Search for the cell housing the specified text and yield its (x, y) center coordinate. 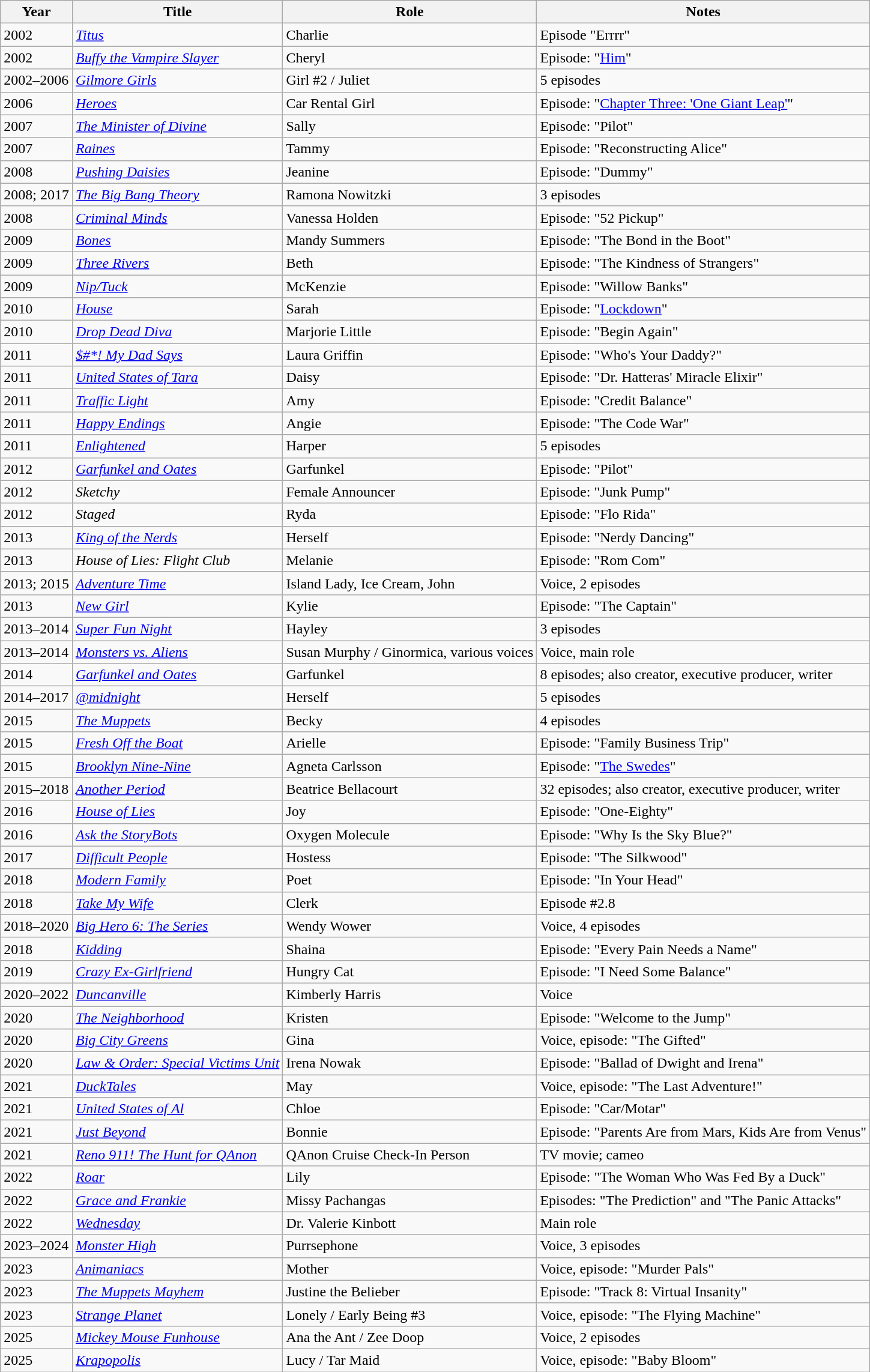
Notes (704, 12)
Cheryl (409, 58)
Episode: "Ballad of Dwight and Irena" (704, 1063)
Pushing Daisies (177, 172)
May (409, 1086)
Another Period (177, 789)
Melanie (409, 560)
@midnight (177, 698)
Poet (409, 880)
Female Announcer (409, 492)
Episode: "Reconstructing Alice" (704, 149)
Lily (409, 1177)
Kylie (409, 606)
2013; 2015 (37, 583)
Episode: "The Kindness of Strangers" (704, 263)
Drop Dead Diva (177, 332)
QAnon Cruise Check-In Person (409, 1155)
Mickey Mouse Funhouse (177, 1337)
Hungry Cat (409, 972)
Harper (409, 446)
Episode: "The Code War" (704, 423)
Voice, episode: "Baby Bloom" (704, 1360)
Episode: "Begin Again" (704, 332)
Adventure Time (177, 583)
Year (37, 12)
Law & Order: Special Victims Unit (177, 1063)
Monster High (177, 1246)
Vanessa Holden (409, 217)
Bones (177, 240)
Crazy Ex-Girlfriend (177, 972)
Krapopolis (177, 1360)
Agneta Carlsson (409, 766)
Gilmore Girls (177, 80)
Beth (409, 263)
8 episodes; also creator, executive producer, writer (704, 675)
Episode: "In Your Head" (704, 880)
2017 (37, 857)
Purrsephone (409, 1246)
Episode: "Nerdy Dancing" (704, 537)
Big City Greens (177, 1041)
Strange Planet (177, 1314)
Kristen (409, 1018)
Heroes (177, 103)
Car Rental Girl (409, 103)
United States of Tara (177, 378)
Oxygen Molecule (409, 835)
Episode: "Willow Banks" (704, 286)
Bonnie (409, 1132)
4 episodes (704, 721)
Laura Griffin (409, 355)
Main role (704, 1223)
Marjorie Little (409, 332)
Lucy / Tar Maid (409, 1360)
Episode: "Car/Motar" (704, 1109)
Buffy the Vampire Slayer (177, 58)
Kimberly Harris (409, 994)
The Neighborhood (177, 1018)
Justine the Belieber (409, 1292)
TV movie; cameo (704, 1155)
2014 (37, 675)
Episode: "Who's Your Daddy?" (704, 355)
The Big Bang Theory (177, 195)
32 episodes; also creator, executive producer, writer (704, 789)
Episode: "Dummy" (704, 172)
Voice, episode: "The Gifted" (704, 1041)
Voice, main role (704, 651)
Episode: "Him" (704, 58)
Episode: "The Woman Who Was Fed By a Duck" (704, 1177)
Monsters vs. Aliens (177, 651)
Hayley (409, 629)
Shaina (409, 949)
Mother (409, 1269)
Wednesday (177, 1223)
Traffic Light (177, 400)
Amy (409, 400)
Hostess (409, 857)
Duncanville (177, 994)
Episode: "Dr. Hatteras' Miracle Elixir" (704, 378)
Brooklyn Nine-Nine (177, 766)
Dr. Valerie Kinbott (409, 1223)
$#*! My Dad Says (177, 355)
Episode: "One-Eighty" (704, 812)
Gina (409, 1041)
Just Beyond (177, 1132)
United States of Al (177, 1109)
McKenzie (409, 286)
2015–2018 (37, 789)
Voice, 3 episodes (704, 1246)
Difficult People (177, 857)
Episode: "Why Is the Sky Blue?" (704, 835)
Voice, episode: "The Flying Machine" (704, 1314)
2020–2022 (37, 994)
The Muppets Mayhem (177, 1292)
Staged (177, 515)
King of the Nerds (177, 537)
Episode: "The Swedes" (704, 766)
Episode: "The Silkwood" (704, 857)
Animaniacs (177, 1269)
Angie (409, 423)
Clerk (409, 903)
Sketchy (177, 492)
Episode "Errrr" (704, 35)
Grace and Frankie (177, 1200)
Episode: "Family Business Trip" (704, 743)
Role (409, 12)
House of Lies (177, 812)
Tammy (409, 149)
Voice, episode: "The Last Adventure!" (704, 1086)
Fresh Off the Boat (177, 743)
Sally (409, 126)
Take My Wife (177, 903)
Episode: "The Captain" (704, 606)
The Minister of Divine (177, 126)
Daisy (409, 378)
Voice (704, 994)
Modern Family (177, 880)
Episode: "Rom Com" (704, 560)
Jeanine (409, 172)
2002–2006 (37, 80)
Mandy Summers (409, 240)
Episode: "I Need Some Balance" (704, 972)
2014–2017 (37, 698)
Episode: "Chapter Three: 'One Giant Leap'" (704, 103)
Susan Murphy / Ginormica, various voices (409, 651)
Lonely / Early Being #3 (409, 1314)
Irena Nowak (409, 1063)
2023–2024 (37, 1246)
Voice, episode: "Murder Pals" (704, 1269)
The Muppets (177, 721)
2006 (37, 103)
Girl #2 / Juliet (409, 80)
Titus (177, 35)
2008; 2017 (37, 195)
Kidding (177, 949)
Episode: "The Bond in the Boot" (704, 240)
Ana the Ant / Zee Doop (409, 1337)
Episode #2.8 (704, 903)
Super Fun Night (177, 629)
Sarah (409, 309)
Reno 911! The Hunt for QAnon (177, 1155)
House of Lies: Flight Club (177, 560)
Missy Pachangas (409, 1200)
House (177, 309)
Voice, 4 episodes (704, 926)
Roar (177, 1177)
Episode: "Welcome to the Jump" (704, 1018)
Nip/Tuck (177, 286)
Ramona Nowitzki (409, 195)
Arielle (409, 743)
Enlightened (177, 446)
Ryda (409, 515)
Three Rivers (177, 263)
Becky (409, 721)
Episode: "Every Pain Needs a Name" (704, 949)
2018–2020 (37, 926)
Episode: "Junk Pump" (704, 492)
Criminal Minds (177, 217)
Title (177, 12)
New Girl (177, 606)
2019 (37, 972)
Episode: "Lockdown" (704, 309)
Episode: "52 Pickup" (704, 217)
Episode: "Credit Balance" (704, 400)
Wendy Wower (409, 926)
Happy Endings (177, 423)
Ask the StoryBots (177, 835)
Episode: "Parents Are from Mars, Kids Are from Venus" (704, 1132)
Raines (177, 149)
Island Lady, Ice Cream, John (409, 583)
Episode: "Flo Rida" (704, 515)
Episodes: "The Prediction" and "The Panic Attacks" (704, 1200)
Beatrice Bellacourt (409, 789)
Chloe (409, 1109)
Joy (409, 812)
Big Hero 6: The Series (177, 926)
Charlie (409, 35)
DuckTales (177, 1086)
Episode: "Track 8: Virtual Insanity" (704, 1292)
